Return (x, y) of the center of cell containing provided text 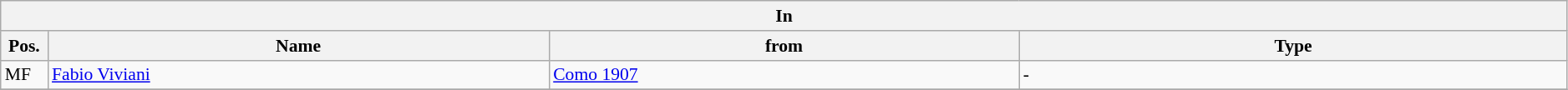
- (1293, 75)
Name (298, 46)
Pos. (24, 46)
Type (1293, 46)
In (784, 16)
Como 1907 (784, 75)
MF (24, 75)
Fabio Viviani (298, 75)
from (784, 46)
